Find where the given text appears and provide that cell's center as [X, Y] coordinate. 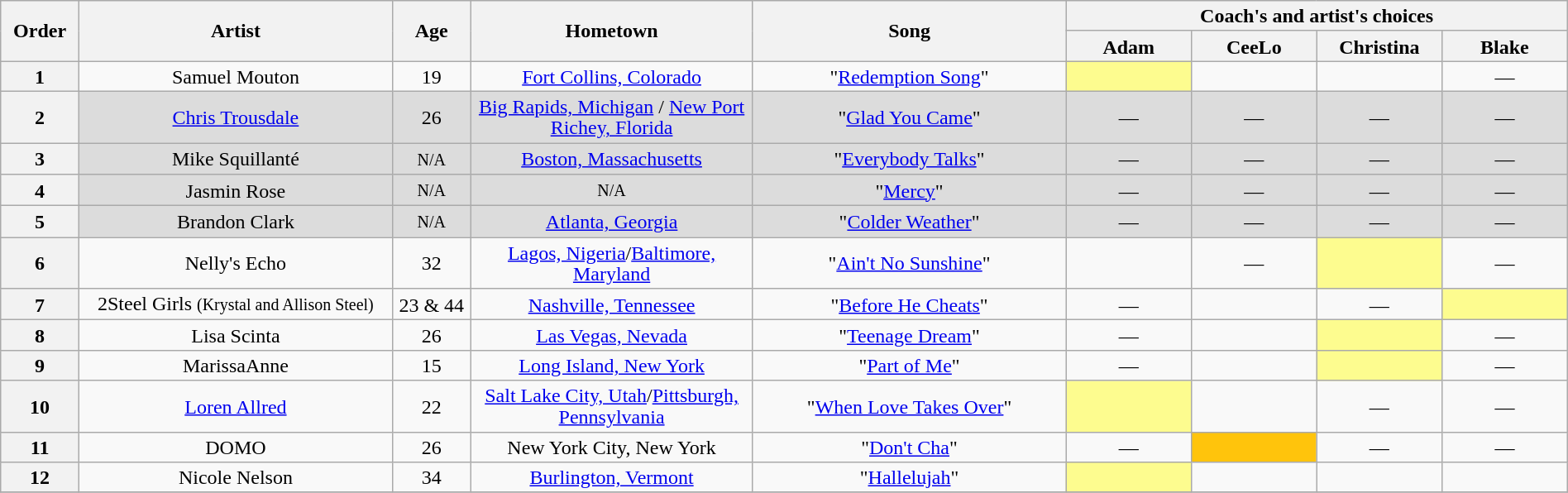
Mike Squillanté [235, 158]
"Colder Weather" [910, 222]
"Before He Cheats" [910, 304]
Jasmin Rose [235, 190]
12 [40, 478]
Boston, Massachusetts [612, 158]
Samuel Mouton [235, 76]
Order [40, 31]
1 [40, 76]
Hometown [612, 31]
"Everybody Talks" [910, 158]
Blake [1505, 46]
Nicole Nelson [235, 478]
Nelly's Echo [235, 263]
"When Love Takes Over" [910, 406]
Fort Collins, Colorado [612, 76]
Long Island, New York [612, 366]
DOMO [235, 447]
"Don't Cha" [910, 447]
Big Rapids, Michigan / New Port Richey, Florida [612, 117]
Lagos, Nigeria/Baltimore, Maryland [612, 263]
2Steel Girls (Krystal and Allison Steel) [235, 304]
3 [40, 158]
MarissaAnne [235, 366]
32 [432, 263]
"Ain't No Sunshine" [910, 263]
19 [432, 76]
Lisa Scinta [235, 336]
22 [432, 406]
23 & 44 [432, 304]
Nashville, Tennessee [612, 304]
Chris Trousdale [235, 117]
11 [40, 447]
Atlanta, Georgia [612, 222]
"Teenage Dream" [910, 336]
Artist [235, 31]
34 [432, 478]
"Redemption Song" [910, 76]
Coach's and artist's choices [1317, 17]
Christina [1379, 46]
Brandon Clark [235, 222]
Las Vegas, Nevada [612, 336]
Salt Lake City, Utah/Pittsburgh, Pennsylvania [612, 406]
6 [40, 263]
"Hallelujah" [910, 478]
"Glad You Came" [910, 117]
Song [910, 31]
Loren Allred [235, 406]
9 [40, 366]
10 [40, 406]
15 [432, 366]
CeeLo [1255, 46]
8 [40, 336]
Age [432, 31]
Adam [1129, 46]
4 [40, 190]
New York City, New York [612, 447]
"Part of Me" [910, 366]
2 [40, 117]
Burlington, Vermont [612, 478]
"Mercy" [910, 190]
5 [40, 222]
7 [40, 304]
